Extract the (x, y) coordinate from the center of the cell holding the provided text.  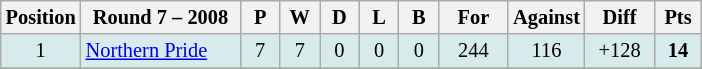
Pts (678, 17)
14 (678, 51)
Northern Pride (161, 51)
Against (546, 17)
B (419, 17)
For (474, 17)
W (300, 17)
1 (41, 51)
Round 7 – 2008 (161, 17)
D (340, 17)
244 (474, 51)
+128 (620, 51)
Diff (620, 17)
116 (546, 51)
P (260, 17)
Position (41, 17)
L (379, 17)
